Scan for the cell matching the given text and deliver its [x, y] coordinate at center. 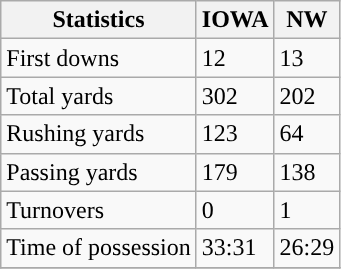
Turnovers [99, 210]
302 [235, 96]
Total yards [99, 96]
202 [307, 96]
Time of possession [99, 248]
179 [235, 172]
26:29 [307, 248]
12 [235, 58]
Statistics [99, 20]
First downs [99, 58]
Rushing yards [99, 134]
138 [307, 172]
Passing yards [99, 172]
NW [307, 20]
33:31 [235, 248]
1 [307, 210]
13 [307, 58]
64 [307, 134]
IOWA [235, 20]
123 [235, 134]
0 [235, 210]
